Return (x, y) of the center of cell containing provided text 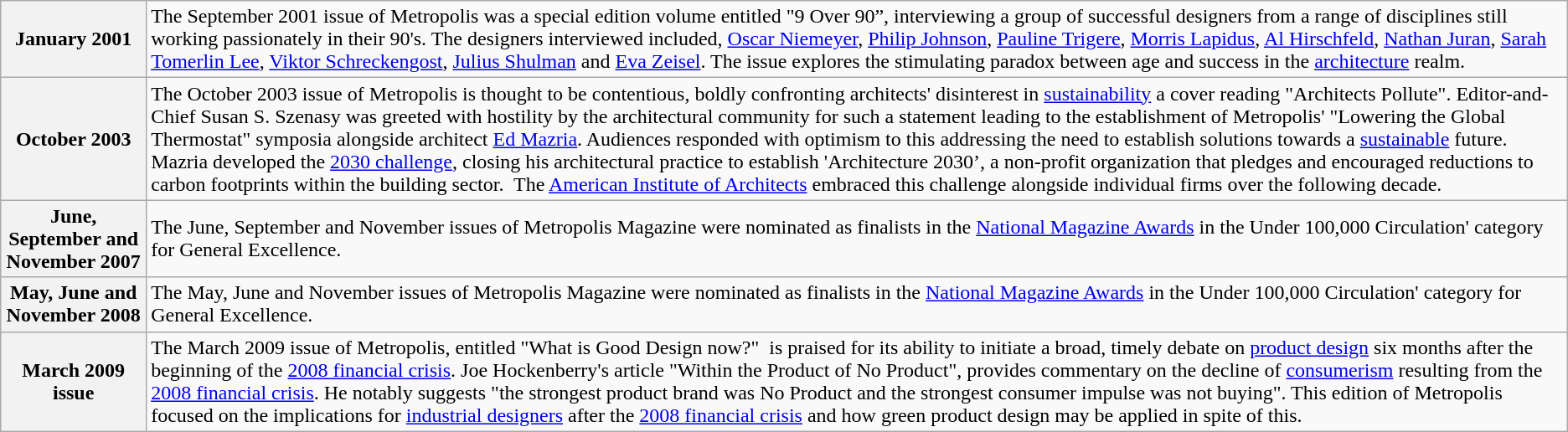
January 2001 (74, 39)
March 2009 issue (74, 382)
May, June and November 2008 (74, 305)
October 2003 (74, 139)
June, September and November 2007 (74, 239)
